Determine the [X, Y] coordinate at the center of the cell enclosing the given text.  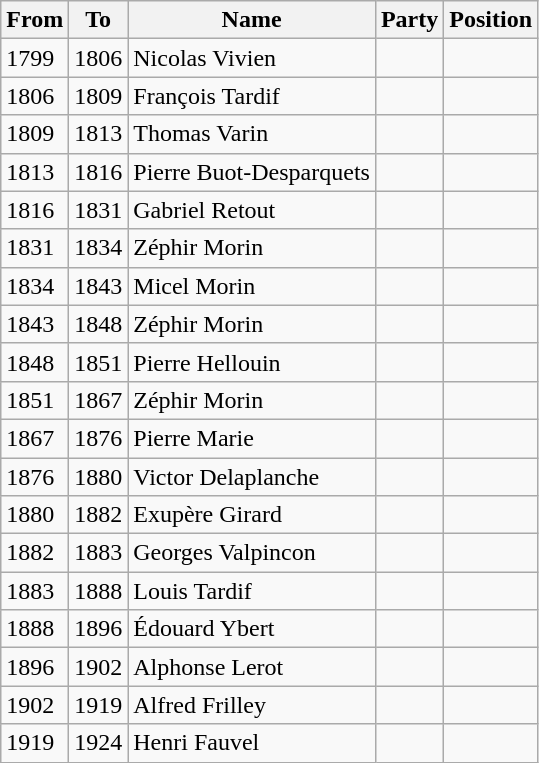
From [35, 20]
Position [491, 20]
Exupère Girard [252, 515]
Pierre Buot-Desparquets [252, 172]
Gabriel Retout [252, 210]
Micel Morin [252, 286]
Alphonse Lerot [252, 667]
1924 [98, 743]
Nicolas Vivien [252, 58]
Édouard Ybert [252, 629]
François Tardif [252, 96]
Party [409, 20]
To [98, 20]
Name [252, 20]
Alfred Frilley [252, 705]
Thomas Varin [252, 134]
Pierre Marie [252, 438]
Henri Fauvel [252, 743]
Victor Delaplanche [252, 477]
Georges Valpincon [252, 553]
1799 [35, 58]
Louis Tardif [252, 591]
Pierre Hellouin [252, 362]
